Identify which cell holds the provided text, then report its [x, y] central coordinate. 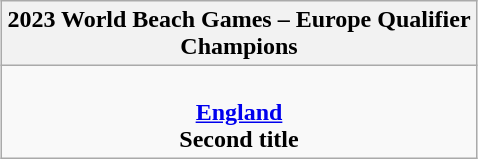
2023 World Beach Games – Europe QualifierChampions [239, 34]
EnglandSecond title [239, 112]
